Extract the [X, Y] coordinate from the center of the cell holding the provided text.  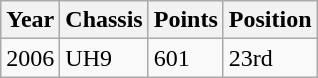
23rd [270, 58]
Points [186, 20]
Year [30, 20]
Position [270, 20]
601 [186, 58]
Chassis [104, 20]
2006 [30, 58]
UH9 [104, 58]
